Detect which cell encompasses the target text, then output its [X, Y] center coordinate. 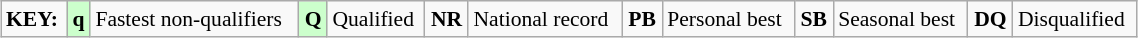
Personal best [728, 19]
National record [545, 19]
Qualified [376, 19]
q [78, 19]
Q [314, 19]
DQ [990, 19]
NR [447, 19]
SB [814, 19]
Fastest non-qualifiers [194, 19]
KEY: [34, 19]
Disqualified [1075, 19]
PB [642, 19]
Seasonal best [900, 19]
